Return the (X, Y) coordinate for the center point of the cell that contains the specified text.  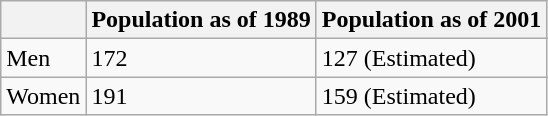
127 (Estimated) (431, 58)
Population as of 1989 (201, 20)
159 (Estimated) (431, 96)
191 (201, 96)
172 (201, 58)
Women (44, 96)
Population as of 2001 (431, 20)
Men (44, 58)
